Provide the (x, y) coordinate of the cell's center where the given text is located.  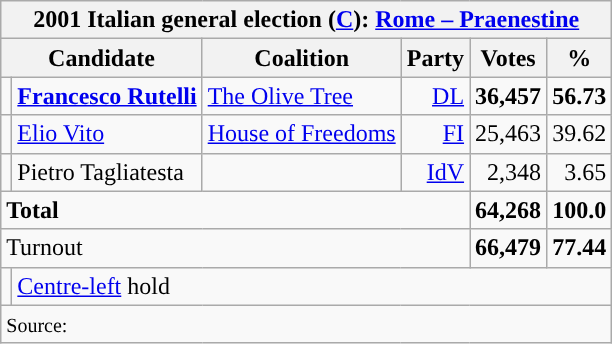
Turnout (236, 248)
Party (435, 58)
Source: (306, 324)
25,463 (508, 134)
House of Freedoms (302, 134)
Francesco Rutelli (107, 96)
IdV (435, 172)
Coalition (302, 58)
56.73 (580, 96)
The Olive Tree (302, 96)
3.65 (580, 172)
Centre-left hold (312, 286)
Votes (508, 58)
2001 Italian general election (C): Rome – Praenestine (306, 20)
77.44 (580, 248)
Total (236, 210)
64,268 (508, 210)
39.62 (580, 134)
% (580, 58)
100.0 (580, 210)
2,348 (508, 172)
66,479 (508, 248)
Pietro Tagliatesta (107, 172)
Elio Vito (107, 134)
Candidate (102, 58)
36,457 (508, 96)
DL (435, 96)
FI (435, 134)
